Provide the [X, Y] coordinate of the cell's center where the given text is located.  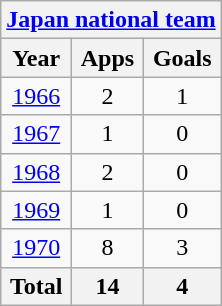
14 [108, 286]
8 [108, 248]
1967 [36, 134]
1968 [36, 172]
Total [36, 286]
4 [182, 286]
1966 [36, 96]
1969 [36, 210]
Goals [182, 58]
Year [36, 58]
3 [182, 248]
Japan national team [111, 20]
1970 [36, 248]
Apps [108, 58]
